Find where the given text appears and provide that cell's center as (x, y) coordinate. 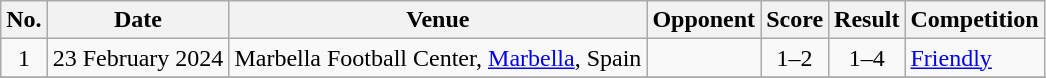
Competition (974, 20)
Marbella Football Center, Marbella, Spain (438, 58)
1–2 (795, 58)
Score (795, 20)
Venue (438, 20)
1 (24, 58)
Friendly (974, 58)
Opponent (704, 20)
Result (867, 20)
1–4 (867, 58)
No. (24, 20)
Date (138, 20)
23 February 2024 (138, 58)
